Determine the [X, Y] coordinate at the center of the cell enclosing the given text.  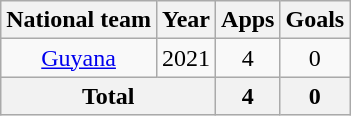
Total [108, 96]
Apps [248, 20]
2021 [186, 58]
Year [186, 20]
National team [79, 20]
Goals [315, 20]
Guyana [79, 58]
